From the cell containing the given text, extract its center point as [X, Y] coordinate. 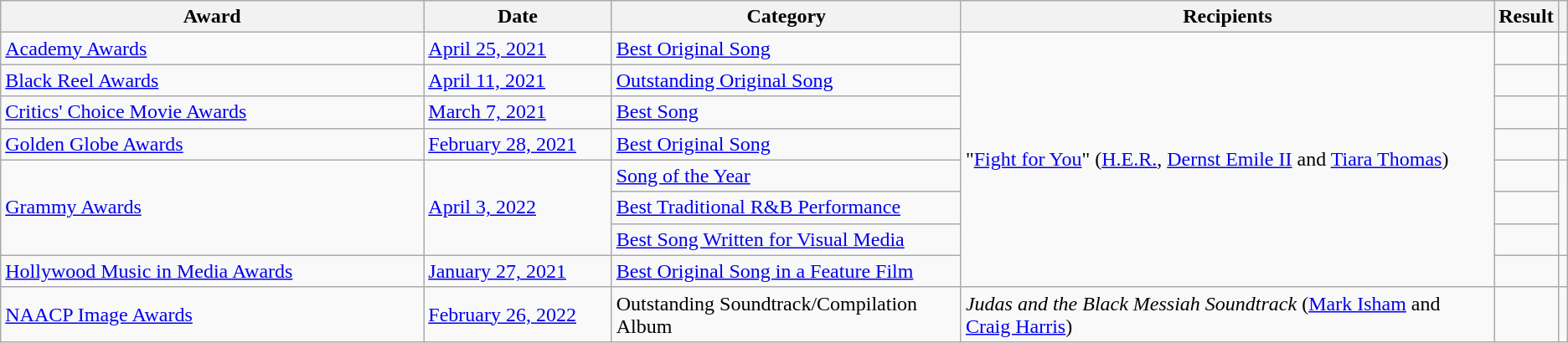
Result [1526, 17]
April 3, 2022 [518, 207]
April 11, 2021 [518, 80]
Grammy Awards [213, 207]
Award [213, 17]
Date [518, 17]
Best Traditional R&B Performance [786, 207]
Judas and the Black Messiah Soundtrack (Mark Isham and Craig Harris) [1227, 315]
Academy Awards [213, 49]
Outstanding Soundtrack/Compilation Album [786, 315]
Recipients [1227, 17]
Hollywood Music in Media Awards [213, 271]
Black Reel Awards [213, 80]
March 7, 2021 [518, 112]
Category [786, 17]
"Fight for You" (H.E.R., Dernst Emile II and Tiara Thomas) [1227, 160]
NAACP Image Awards [213, 315]
Song of the Year [786, 176]
Outstanding Original Song [786, 80]
Golden Globe Awards [213, 144]
Best Song Written for Visual Media [786, 239]
Critics' Choice Movie Awards [213, 112]
April 25, 2021 [518, 49]
Best Song [786, 112]
Best Original Song in a Feature Film [786, 271]
February 28, 2021 [518, 144]
February 26, 2022 [518, 315]
January 27, 2021 [518, 271]
